Output the [X, Y] coordinate of the center of the cell containing the given text.  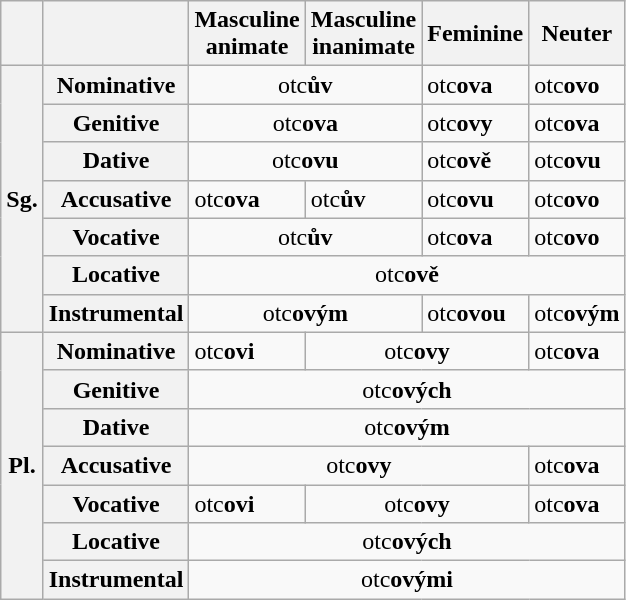
Neuter [577, 34]
Sg. [22, 199]
otcovou [476, 313]
Masculineanimate [247, 34]
Pl. [22, 465]
Masculineinanimate [363, 34]
Feminine [476, 34]
otcovými [407, 580]
